Output the (x, y) coordinate of the center of the cell containing the given text.  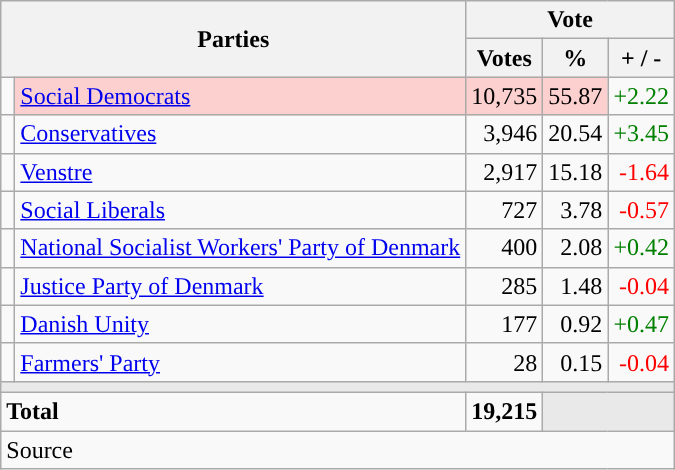
2.08 (576, 248)
% (576, 58)
3,946 (504, 134)
10,735 (504, 96)
Source (338, 449)
+2.22 (642, 96)
2,917 (504, 172)
285 (504, 286)
0.92 (576, 324)
15.18 (576, 172)
400 (504, 248)
Justice Party of Denmark (240, 286)
Social Democrats (240, 96)
National Socialist Workers' Party of Denmark (240, 248)
0.15 (576, 362)
55.87 (576, 96)
Votes (504, 58)
20.54 (576, 134)
-0.57 (642, 210)
Vote (570, 20)
177 (504, 324)
Conservatives (240, 134)
Social Liberals (240, 210)
Farmers' Party (240, 362)
727 (504, 210)
28 (504, 362)
+3.45 (642, 134)
+0.47 (642, 324)
Venstre (240, 172)
1.48 (576, 286)
+0.42 (642, 248)
Danish Unity (240, 324)
Total (234, 411)
3.78 (576, 210)
Parties (234, 39)
-1.64 (642, 172)
+ / - (642, 58)
19,215 (504, 411)
